Pinpoint the cell where the given text exists, returning its [x, y] midpoint coordinate. 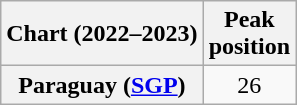
26 [249, 85]
Paraguay (SGP) [102, 85]
Peakposition [249, 34]
Chart (2022–2023) [102, 34]
